Pinpoint the cell where the given text exists, returning its [x, y] midpoint coordinate. 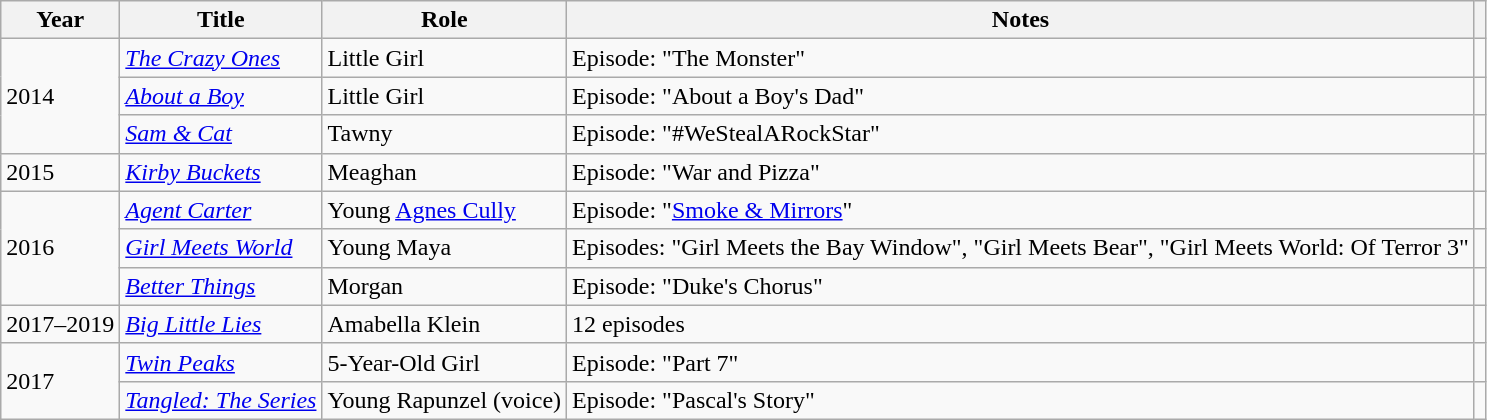
Episode: "Part 7" [1021, 362]
Sam & Cat [221, 134]
Morgan [444, 286]
Amabella Klein [444, 324]
2017–2019 [60, 324]
Young Maya [444, 248]
5-Year-Old Girl [444, 362]
Tangled: The Series [221, 400]
2017 [60, 381]
Young Agnes Cully [444, 210]
Episode: "Pascal's Story" [1021, 400]
Notes [1021, 20]
Young Rapunzel (voice) [444, 400]
Episode: "About a Boy's Dad" [1021, 96]
Big Little Lies [221, 324]
2016 [60, 248]
The Crazy Ones [221, 58]
2014 [60, 96]
2015 [60, 172]
Title [221, 20]
Girl Meets World [221, 248]
12 episodes [1021, 324]
Tawny [444, 134]
Meaghan [444, 172]
Kirby Buckets [221, 172]
Episode: "The Monster" [1021, 58]
Episode: "Duke's Chorus" [1021, 286]
About a Boy [221, 96]
Better Things [221, 286]
Year [60, 20]
Episode: "Smoke & Mirrors" [1021, 210]
Role [444, 20]
Episodes: "Girl Meets the Bay Window", "Girl Meets Bear", "Girl Meets World: Of Terror 3" [1021, 248]
Episode: "War and Pizza" [1021, 172]
Twin Peaks [221, 362]
Agent Carter [221, 210]
Episode: "#WeStealARockStar" [1021, 134]
